From the cell containing the given text, extract its center point as [X, Y] coordinate. 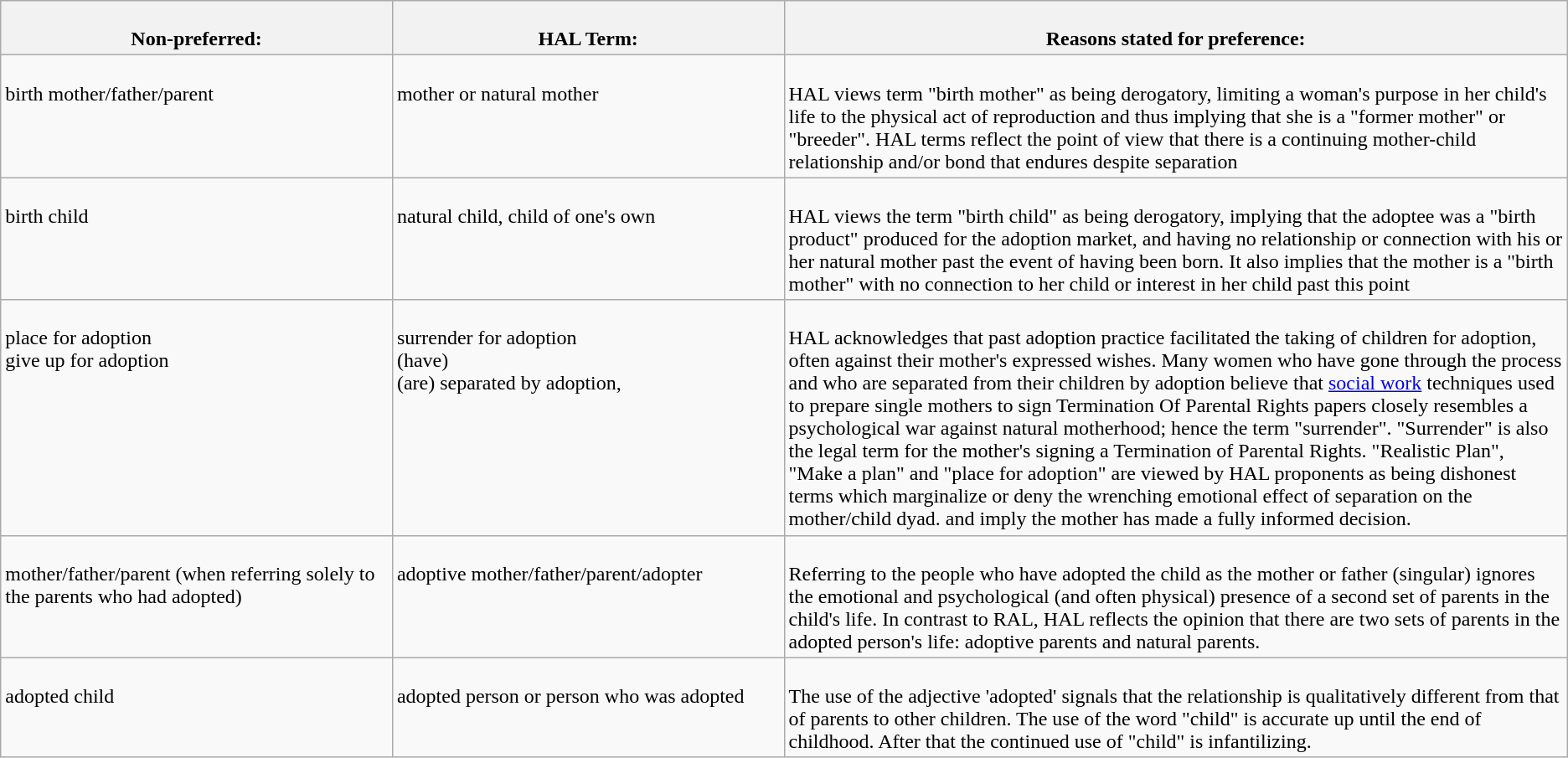
HAL Term: [588, 28]
birth child [197, 239]
mother/father/parent (when referring solely to the parents who had adopted) [197, 596]
natural child, child of one's own [588, 239]
adopted child [197, 707]
adoptive mother/father/parent/adopter [588, 596]
Non-preferred: [197, 28]
birth mother/father/parent [197, 116]
Reasons stated for preference: [1176, 28]
surrender for adoption(have) (are) separated by adoption, [588, 417]
mother or natural mother [588, 116]
adopted person or person who was adopted [588, 707]
place for adoptiongive up for adoption [197, 417]
